From the cell containing the given text, extract its center point as (x, y) coordinate. 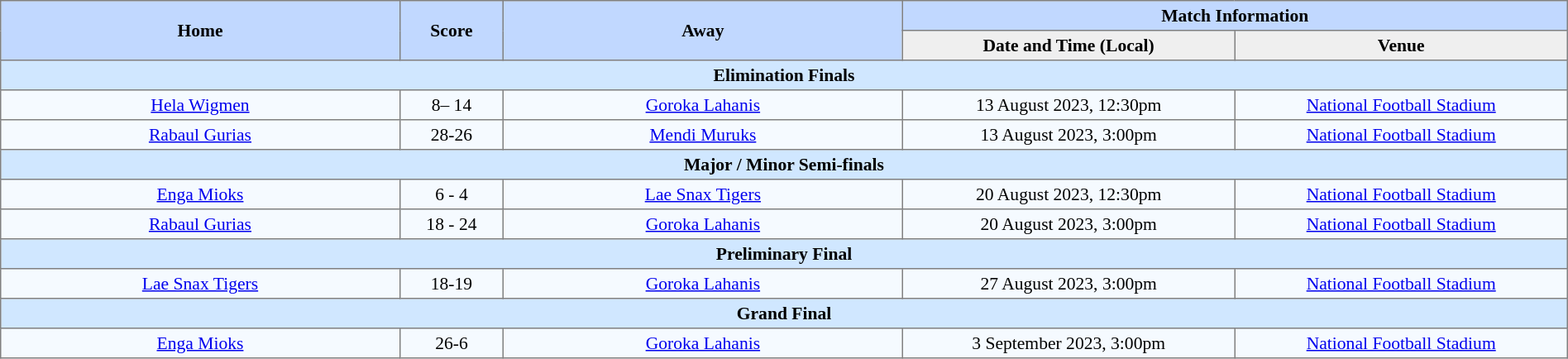
Venue (1401, 45)
Grand Final (784, 314)
Preliminary Final (784, 254)
26-6 (452, 343)
Match Information (1235, 16)
8– 14 (452, 105)
28-26 (452, 135)
18-19 (452, 284)
Mendi Muruks (703, 135)
13 August 2023, 12:30pm (1068, 105)
6 - 4 (452, 194)
Score (452, 31)
Away (703, 31)
Home (200, 31)
Elimination Finals (784, 75)
18 - 24 (452, 224)
20 August 2023, 3:00pm (1068, 224)
Major / Minor Semi-finals (784, 165)
20 August 2023, 12:30pm (1068, 194)
Date and Time (Local) (1068, 45)
27 August 2023, 3:00pm (1068, 284)
Hela Wigmen (200, 105)
13 August 2023, 3:00pm (1068, 135)
3 September 2023, 3:00pm (1068, 343)
